Capture the cell that displays the provided text and extract its (x, y) central coordinate. 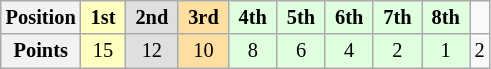
10 (203, 51)
7th (397, 17)
5th (301, 17)
1st (104, 17)
15 (104, 51)
3rd (203, 17)
8 (253, 51)
6th (349, 17)
Position (41, 17)
8th (446, 17)
12 (152, 51)
2nd (152, 17)
4th (253, 17)
1 (446, 51)
6 (301, 51)
4 (349, 51)
Points (41, 51)
